Pinpoint the cell where the given text exists, returning its [X, Y] midpoint coordinate. 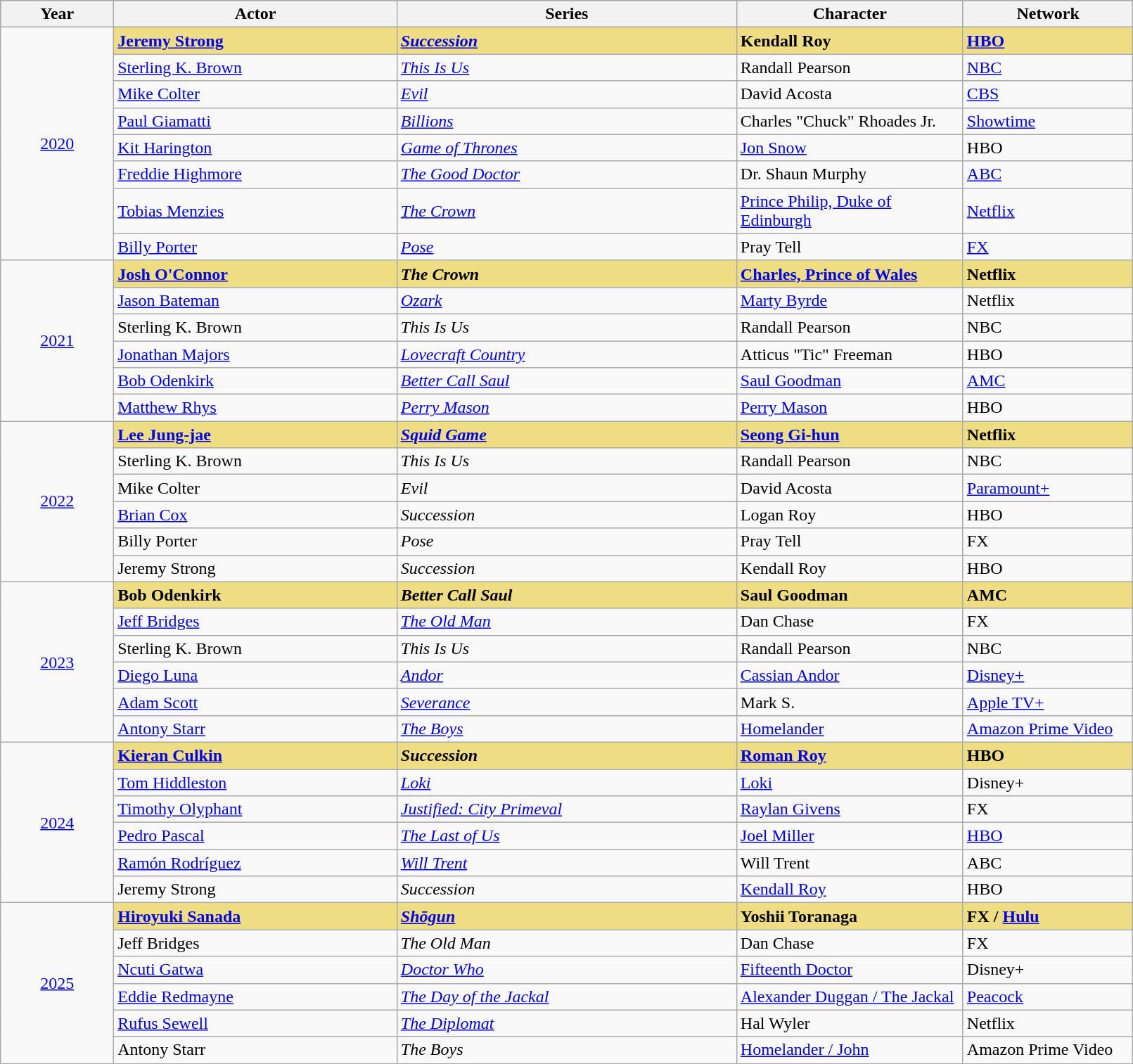
2023 [58, 662]
Year [58, 14]
Raylan Givens [850, 809]
Seong Gi-hun [850, 435]
Josh O'Connor [256, 274]
Marty Byrde [850, 300]
Pedro Pascal [256, 836]
Jason Bateman [256, 300]
Charles, Prince of Wales [850, 274]
Tobias Menzies [256, 211]
CBS [1048, 94]
Joel Miller [850, 836]
Cassian Andor [850, 675]
The Diplomat [567, 1023]
Fifteenth Doctor [850, 970]
Jon Snow [850, 148]
Eddie Redmayne [256, 996]
Rufus Sewell [256, 1023]
Justified: City Primeval [567, 809]
Paramount+ [1048, 488]
Shōgun [567, 916]
Logan Roy [850, 515]
Freddie Highmore [256, 174]
Network [1048, 14]
Yoshii Toranaga [850, 916]
Hiroyuki Sanada [256, 916]
Homelander / John [850, 1050]
The Day of the Jackal [567, 996]
2021 [58, 340]
Brian Cox [256, 515]
Roman Roy [850, 755]
Adam Scott [256, 702]
Peacock [1048, 996]
Jonathan Majors [256, 354]
Game of Thrones [567, 148]
Tom Hiddleston [256, 783]
Charles "Chuck" Rhoades Jr. [850, 121]
2025 [58, 983]
Kit Harington [256, 148]
Doctor Who [567, 970]
Squid Game [567, 435]
Andor [567, 675]
Series [567, 14]
Showtime [1048, 121]
FX / Hulu [1048, 916]
2022 [58, 501]
The Good Doctor [567, 174]
Ncuti Gatwa [256, 970]
Character [850, 14]
Dr. Shaun Murphy [850, 174]
Prince Philip, Duke of Edinburgh [850, 211]
Actor [256, 14]
Atticus "Tic" Freeman [850, 354]
Hal Wyler [850, 1023]
2020 [58, 144]
Ozark [567, 300]
Billions [567, 121]
Timothy Olyphant [256, 809]
2024 [58, 822]
Homelander [850, 729]
Alexander Duggan / The Jackal [850, 996]
Paul Giamatti [256, 121]
Matthew Rhys [256, 408]
Diego Luna [256, 675]
Lovecraft Country [567, 354]
Ramón Rodríguez [256, 863]
Mark S. [850, 702]
Lee Jung-jae [256, 435]
Severance [567, 702]
Kieran Culkin [256, 755]
The Last of Us [567, 836]
Apple TV+ [1048, 702]
